From the cell containing the given text, extract its center point as (x, y) coordinate. 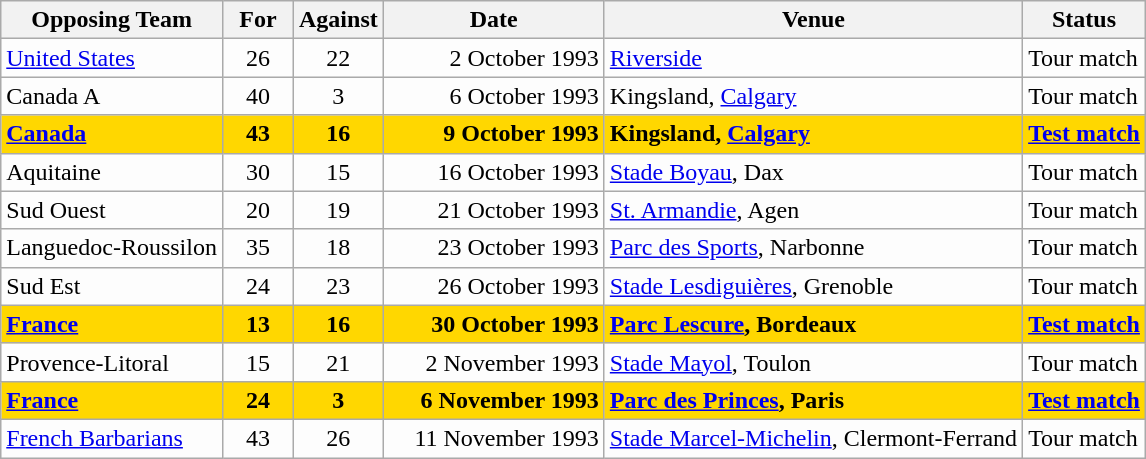
Canada A (112, 96)
Date (494, 20)
Stade Mayol, Toulon (813, 362)
Riverside (813, 58)
Stade Marcel-Michelin, Clermont-Ferrand (813, 438)
9 October 1993 (494, 134)
Provence-Litoral (112, 362)
30 (258, 172)
26 October 1993 (494, 286)
United States (112, 58)
Status (1084, 20)
Sud Est (112, 286)
French Barbarians (112, 438)
18 (339, 248)
Parc des Sports, Narbonne (813, 248)
Stade Lesdiguières, Grenoble (813, 286)
Stade Boyau, Dax (813, 172)
Parc des Princes, Paris (813, 400)
13 (258, 324)
Opposing Team (112, 20)
35 (258, 248)
6 October 1993 (494, 96)
21 October 1993 (494, 210)
Canada (112, 134)
Venue (813, 20)
40 (258, 96)
19 (339, 210)
23 October 1993 (494, 248)
Sud Ouest (112, 210)
23 (339, 286)
30 October 1993 (494, 324)
21 (339, 362)
Against (339, 20)
20 (258, 210)
11 November 1993 (494, 438)
Parc Lescure, Bordeaux (813, 324)
2 October 1993 (494, 58)
Aquitaine (112, 172)
Languedoc-Roussilon (112, 248)
For (258, 20)
2 November 1993 (494, 362)
6 November 1993 (494, 400)
St. Armandie, Agen (813, 210)
16 October 1993 (494, 172)
22 (339, 58)
